Determine the [X, Y] coordinate at the center of the cell enclosing the given text.  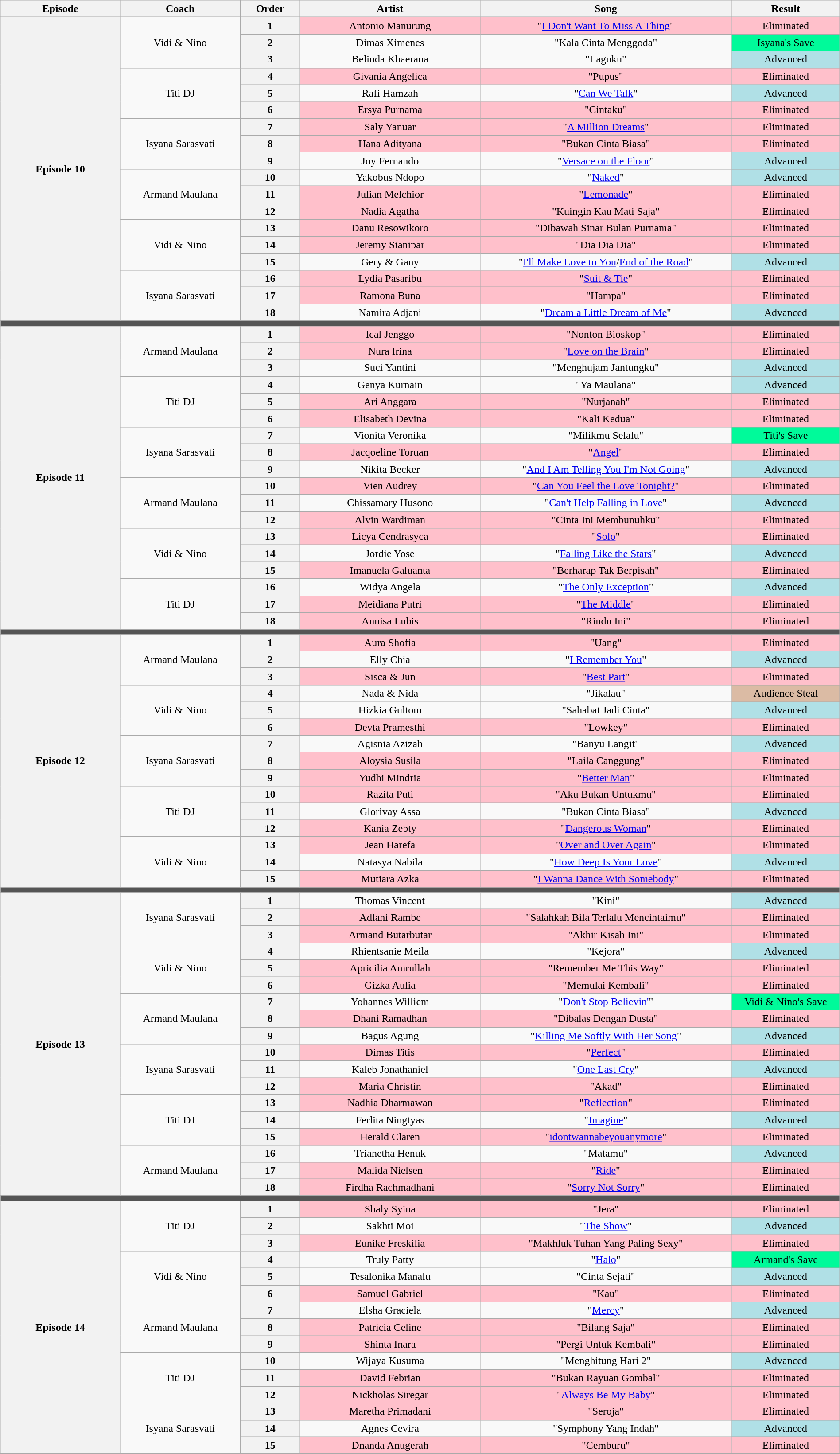
"Over and Over Again" [606, 845]
Imanuela Galuanta [390, 570]
"Akad" [606, 1086]
"Pupus" [606, 76]
Rhientsanie Meila [390, 951]
Saly Yanuar [390, 127]
"Bilang Saja" [606, 1327]
"Killing Me Softly With Her Song" [606, 1036]
"Aku Bukan Untukmu" [606, 795]
"Seroja" [606, 1411]
Devta Pramesthi [390, 727]
"I Remember You" [606, 659]
Nadia Agatha [390, 211]
Nura Irina [390, 351]
"Memulai Kembali" [606, 985]
"Angel" [606, 452]
Tesalonika Manalu [390, 1277]
Lydia Pasaribu [390, 279]
Maria Christin [390, 1086]
Kania Zepty [390, 828]
Widya Angela [390, 587]
"Always Be My Baby" [606, 1395]
Genya Kurnain [390, 385]
"Uang" [606, 643]
Agisnia Azizah [390, 744]
Song [606, 9]
Malida Nielsen [390, 1170]
"Nurjanah" [606, 402]
Shinta Inara [390, 1344]
"I'll Make Love to You/End of the Road" [606, 262]
Dimas Ximenes [390, 43]
"Falling Like the Stars" [606, 554]
Aloysia Susila [390, 761]
Nickholas Siregar [390, 1395]
Episode 12 [60, 760]
"Banyu Langit" [606, 744]
Bagus Agung [390, 1036]
"Cemburu" [606, 1445]
"Symphony Yang Indah" [606, 1428]
Gizka Aulia [390, 985]
Trianetha Henuk [390, 1154]
Nadhia Dharmawan [390, 1103]
Ramona Buna [390, 296]
"Salahkah Bila Terlalu Mencintaimu" [606, 917]
"A Million Dreams" [606, 127]
"Naked" [606, 177]
Maretha Primadani [390, 1411]
"The Only Exception" [606, 587]
"Menghitung Hari 2" [606, 1361]
"Imagine" [606, 1120]
Isyana's Save [786, 43]
"Better Man" [606, 778]
Antonio Manurung [390, 26]
Hizkia Gultom [390, 710]
Jacqoeline Toruan [390, 452]
Jeremy Sianipar [390, 245]
"Bukan Rayuan Gombal" [606, 1378]
David Febrian [390, 1378]
Episode 14 [60, 1327]
"Kejora" [606, 951]
Result [786, 9]
Danu Resowikoro [390, 228]
"Kau" [606, 1294]
"Jikalau" [606, 693]
"Cintaku" [606, 110]
Elly Chia [390, 659]
Rafi Hamzah [390, 93]
"Remember Me This Way" [606, 968]
"Dibalas Dengan Dusta" [606, 1019]
Ical Jenggo [390, 334]
"Mercy" [606, 1310]
"The Show" [606, 1226]
"Kala Cinta Menggoda" [606, 43]
Ersya Purnama [390, 110]
"Reflection" [606, 1103]
"Best Part" [606, 676]
"Dangerous Woman" [606, 828]
Sisca & Jun [390, 676]
"Dibawah Sinar Bulan Purnama" [606, 228]
"The Middle" [606, 604]
Elisabeth Devina [390, 418]
Ari Anggara [390, 402]
Vionita Veronika [390, 435]
"Akhir Kisah Ini" [606, 934]
Wijaya Kusuma [390, 1361]
Aura Shofia [390, 643]
Truly Patty [390, 1260]
Firdha Rachmadhani [390, 1187]
Dhani Ramadhan [390, 1019]
Shaly Syina [390, 1209]
Natasya Nabila [390, 862]
Jordie Yose [390, 554]
"Laila Canggung" [606, 761]
Nada & Nida [390, 693]
"Menghujam Jantungku" [606, 368]
Agnes Cevira [390, 1428]
Belinda Khaerana [390, 59]
Licya Cendrasyca [390, 537]
"One Last Cry" [606, 1069]
Yohannes Williem [390, 1002]
"Rindu Ini" [606, 621]
Armand Butarbutar [390, 934]
Artist [390, 9]
Patricia Celine [390, 1327]
"Sahabat Jadi Cinta" [606, 710]
Gery & Gany [390, 262]
"Perfect" [606, 1052]
"Lowkey" [606, 727]
"Laguku" [606, 59]
"Dia Dia Dia" [606, 245]
"I Don't Want To Miss A Thing" [606, 26]
Vien Audrey [390, 486]
Mutiara Azka [390, 879]
"And I Am Telling You I'm Not Going" [606, 469]
"Kali Kedua" [606, 418]
Dimas Titis [390, 1052]
Givania Angelica [390, 76]
Episode 10 [60, 169]
"Berharap Tak Berpisah" [606, 570]
Julian Melchior [390, 194]
"Milikmu Selalu" [606, 435]
Eunike Freskilia [390, 1243]
Vidi & Nino's Save [786, 1002]
"Matamu" [606, 1154]
"Can't Help Falling in Love" [606, 503]
Alvin Wardiman [390, 520]
Glorivay Assa [390, 811]
Annisa Lubis [390, 621]
Apricilia Amrullah [390, 968]
"Halo" [606, 1260]
Yakobus Ndopo [390, 177]
"Makhluk Tuhan Yang Paling Sexy" [606, 1243]
Jean Harefa [390, 845]
Chissamary Husono [390, 503]
Adlani Rambe [390, 917]
Coach [180, 9]
"Ride" [606, 1170]
"Don't Stop Believin'" [606, 1002]
Razita Puti [390, 795]
Ferlita Ningtyas [390, 1120]
"Lemonade" [606, 194]
"Kini" [606, 900]
"Can You Feel the Love Tonight?" [606, 486]
"Sorry Not Sorry" [606, 1187]
"Cinta Ini Membunuhku" [606, 520]
Namira Adjani [390, 312]
"Kuingin Kau Mati Saja" [606, 211]
Yudhi Mindria [390, 778]
"Versace on the Floor" [606, 160]
"Cinta Sejati" [606, 1277]
Samuel Gabriel [390, 1294]
"Nonton Bioskop" [606, 334]
Episode 11 [60, 478]
Meidiana Putri [390, 604]
Suci Yantini [390, 368]
"How Deep Is Your Love" [606, 862]
Order [270, 9]
Episode 13 [60, 1044]
Audience Steal [786, 693]
Episode [60, 9]
"Hampa" [606, 296]
"idontwannabeyouanymore" [606, 1137]
Thomas Vincent [390, 900]
Joy Fernando [390, 160]
"Love on the Brain" [606, 351]
"Solo" [606, 537]
"Pergi Untuk Kembali" [606, 1344]
"Jera" [606, 1209]
"Dream a Little Dream of Me" [606, 312]
Herald Claren [390, 1137]
Kaleb Jonathaniel [390, 1069]
Nikita Becker [390, 469]
"Ya Maulana" [606, 385]
Titi's Save [786, 435]
Hana Adityana [390, 144]
"I Wanna Dance With Somebody" [606, 879]
"Suit & Tie" [606, 279]
Sakhti Moi [390, 1226]
"Can We Talk" [606, 93]
Armand's Save [786, 1260]
Elsha Graciela [390, 1310]
Dnanda Anugerah [390, 1445]
